Return the (x, y) coordinate for the center point of the cell that contains the specified text.  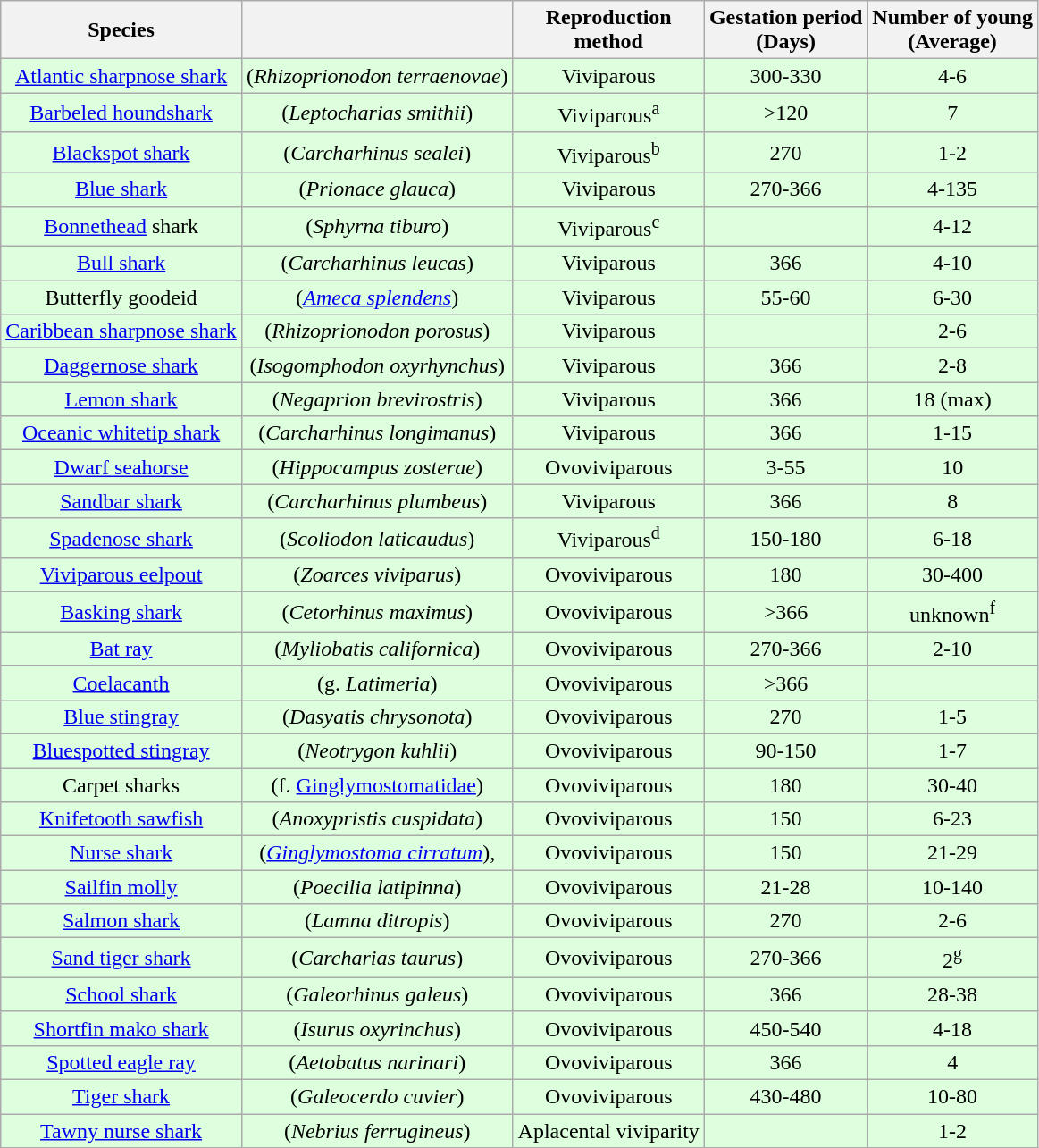
(Scoliodon laticaudus) (377, 538)
4-12 (952, 227)
1-5 (952, 716)
Nurse shark (121, 853)
Atlantic sharpnose shark (121, 76)
Viviparousd (608, 538)
(Leptocharias smithii) (377, 113)
Viviparousb (608, 152)
Species (121, 30)
Caribbean sharpnose shark (121, 331)
Aplacental viviparity (608, 1131)
90-150 (785, 750)
10 (952, 467)
(Negaprion brevirostris) (377, 399)
Sailfin molly (121, 887)
unknownf (952, 613)
Tiger shark (121, 1097)
(Carcharias taurus) (377, 958)
Coelacanth (121, 683)
(Isogomphodon oxyrhynchus) (377, 365)
150-180 (785, 538)
10-80 (952, 1097)
Tawny nurse shark (121, 1131)
(Poecilia latipinna) (377, 887)
(Lamna ditropis) (377, 921)
Reproductionmethod (608, 30)
3-55 (785, 467)
4 (952, 1063)
28-38 (952, 994)
Sandbar shark (121, 501)
(Cetorhinus maximus) (377, 613)
(Galeocerdo cuvier) (377, 1097)
1-7 (952, 750)
Sand tiger shark (121, 958)
(Prionace glauca) (377, 189)
430-480 (785, 1097)
4-135 (952, 189)
Bull shark (121, 264)
Viviparousc (608, 227)
18 (max) (952, 399)
Viviparous eelpout (121, 575)
(Neotrygon kuhlii) (377, 750)
Butterfly goodeid (121, 297)
2-10 (952, 649)
Oceanic whitetip shark (121, 433)
Bluespotted stingray (121, 750)
(g. Latimeria) (377, 683)
450-540 (785, 1028)
21-28 (785, 887)
Blue shark (121, 189)
(Carcharhinus sealei) (377, 152)
(Rhizoprionodon terraenovae) (377, 76)
7 (952, 113)
30-40 (952, 785)
Carpet sharks (121, 785)
(Ameca splendens) (377, 297)
(f. Ginglymostomatidae) (377, 785)
(Carcharhinus longimanus) (377, 433)
Dwarf seahorse (121, 467)
6-23 (952, 819)
Bat ray (121, 649)
(Nebrius ferrugineus) (377, 1131)
(Dasyatis chrysonota) (377, 716)
Salmon shark (121, 921)
(Carcharhinus plumbeus) (377, 501)
21-29 (952, 853)
>120 (785, 113)
30-400 (952, 575)
(Carcharhinus leucas) (377, 264)
(Isurus oxyrinchus) (377, 1028)
(Galeorhinus galeus) (377, 994)
(Zoarces viviparus) (377, 575)
2-8 (952, 365)
8 (952, 501)
Viviparousa (608, 113)
(Aetobatus narinari) (377, 1063)
4-10 (952, 264)
Number of young(Average) (952, 30)
6-18 (952, 538)
Shortfin mako shark (121, 1028)
Lemon shark (121, 399)
Gestation period(Days) (785, 30)
Basking shark (121, 613)
(Sphyrna tiburo) (377, 227)
Bonnethead shark (121, 227)
4-18 (952, 1028)
Knifetooth sawfish (121, 819)
(Anoxypristis cuspidata) (377, 819)
(Myliobatis californica) (377, 649)
Daggernose shark (121, 365)
Spadenose shark (121, 538)
Blue stingray (121, 716)
Spotted eagle ray (121, 1063)
(Rhizoprionodon porosus) (377, 331)
6-30 (952, 297)
School shark (121, 994)
55-60 (785, 297)
10-140 (952, 887)
(Hippocampus zosterae) (377, 467)
2g (952, 958)
(Ginglymostoma cirratum), (377, 853)
1-15 (952, 433)
Barbeled houndshark (121, 113)
300-330 (785, 76)
4-6 (952, 76)
Blackspot shark (121, 152)
